Detect which cell encompasses the target text, then output its [x, y] center coordinate. 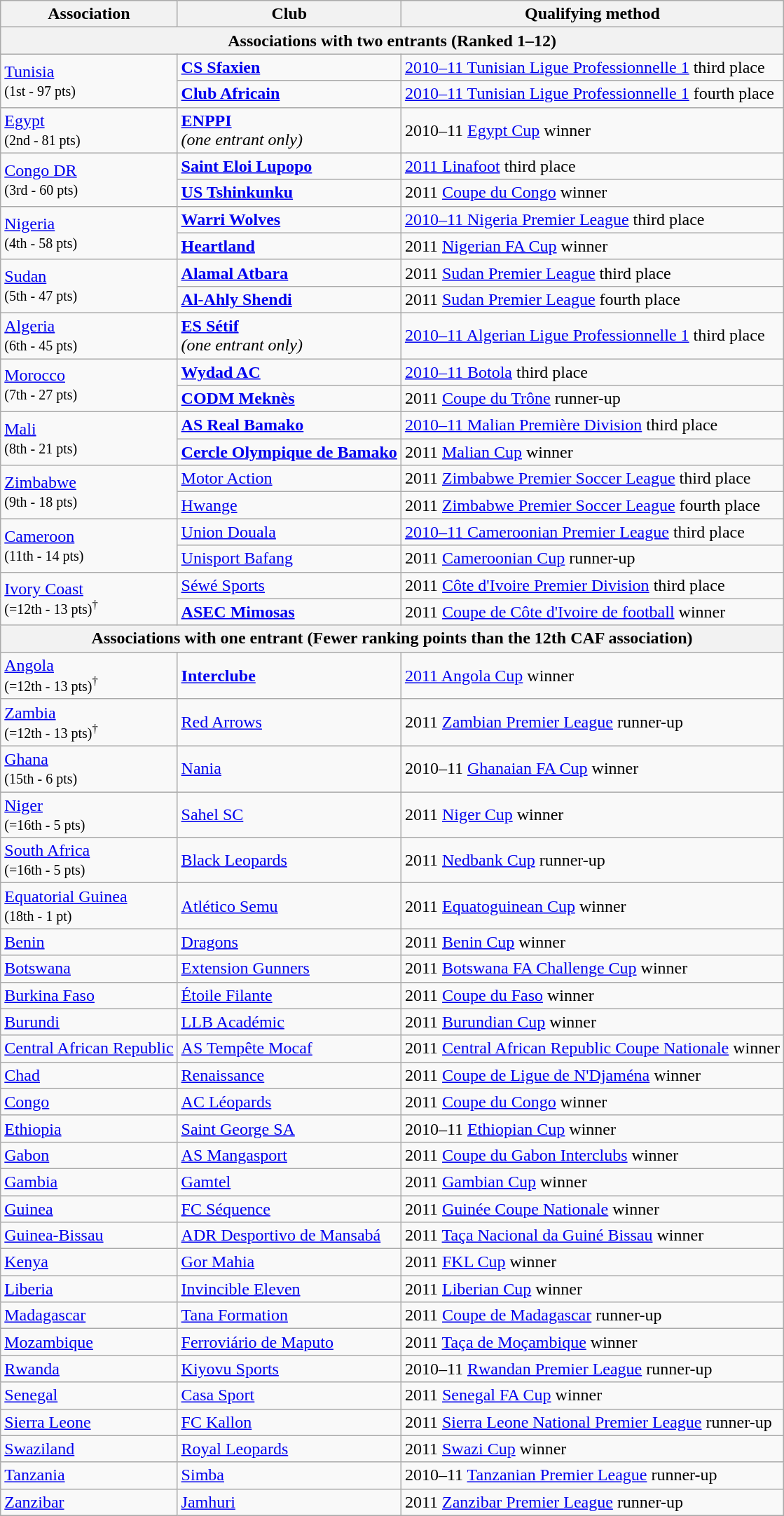
Séwé Sports [289, 585]
2011 Guinée Coupe Nationale winner [592, 1209]
2010–11 Egypt Cup winner [592, 130]
Tana Formation [289, 1316]
Union Douala [289, 532]
Royal Leopards [289, 1449]
Chad [89, 1075]
Rwanda [89, 1369]
Niger(=16th - 5 pts) [89, 814]
Cameroon(11th - 14 pts) [89, 545]
Associations with two entrants (Ranked 1–12) [392, 41]
Burkina Faso [89, 995]
Étoile Filante [289, 995]
Cercle Olympique de Bamako [289, 452]
Congo DR(3rd - 60 pts) [89, 179]
Warri Wolves [289, 219]
Nigeria(4th - 58 pts) [89, 233]
2011 Coupe du Gabon Interclubs winner [592, 1155]
2010–11 Ethiopian Cup winner [592, 1128]
Kiyovu Sports [289, 1369]
2011 Taça de Moçambique winner [592, 1342]
2011 Niger Cup winner [592, 814]
Ferroviário de Maputo [289, 1342]
Club Africain [289, 94]
AS Tempête Mocaf [289, 1049]
2011 Zimbabwe Premier Soccer League third place [592, 479]
2011 Taça Nacional da Guiné Bissau winner [592, 1236]
US Tshinkunku [289, 193]
Gambia [89, 1182]
Atlético Semu [289, 906]
Club [289, 14]
2011 Zanzibar Premier League runner-up [592, 1502]
Hwange [289, 505]
2011 Benin Cup winner [592, 942]
Botswana [89, 969]
2011 Coupe du Trône runner-up [592, 399]
Mozambique [89, 1342]
Alamal Atbara [289, 273]
2010–11 Tunisian Ligue Professionnelle 1 third place [592, 67]
2011 FKL Cup winner [592, 1262]
Angola(=12th - 13 pts)† [89, 676]
Gamtel [289, 1182]
Madagascar [89, 1316]
2011 Gambian Cup winner [592, 1182]
Congo [89, 1102]
2011 Central African Republic Coupe Nationale winner [592, 1049]
ES Sétif(one entrant only) [289, 335]
Al-Ahly Shendi [289, 299]
Swaziland [89, 1449]
LLB Académic [289, 1022]
2010–11 Nigeria Premier League third place [592, 219]
Ivory Coast(=12th - 13 pts)† [89, 599]
Senegal [89, 1395]
ENPPI(one entrant only) [289, 130]
2010–11 Ghanaian FA Cup winner [592, 770]
Sahel SC [289, 814]
CS Sfaxien [289, 67]
Ethiopia [89, 1128]
2011 Côte d'Ivoire Premier Division third place [592, 585]
2011 Sierra Leone National Premier League runner-up [592, 1422]
Jamhuri [289, 1502]
Red Arrows [289, 722]
Algeria(6th - 45 pts) [89, 335]
ASEC Mimosas [289, 612]
2011 Equatoguinean Cup winner [592, 906]
2011 Burundian Cup winner [592, 1022]
Renaissance [289, 1075]
2011 Linafoot third place [592, 166]
Burundi [89, 1022]
Tunisia(1st - 97 pts) [89, 81]
Liberia [89, 1289]
Unisport Bafang [289, 559]
2010–11 Tunisian Ligue Professionnelle 1 fourth place [592, 94]
Invincible Eleven [289, 1289]
Benin [89, 942]
2010–11 Malian Première Division third place [592, 425]
Extension Gunners [289, 969]
Gabon [89, 1155]
FC Kallon [289, 1422]
2011 Sudan Premier League fourth place [592, 299]
Mali(8th - 21 pts) [89, 439]
2011 Coupe de Ligue de N'Djaména winner [592, 1075]
Saint George SA [289, 1128]
Interclube [289, 676]
Tanzania [89, 1475]
2010–11 Tanzanian Premier League runner-up [592, 1475]
Egypt(2nd - 81 pts) [89, 130]
Association [89, 14]
South Africa(=16th - 5 pts) [89, 861]
Equatorial Guinea(18th - 1 pt) [89, 906]
2011 Swazi Cup winner [592, 1449]
2011 Malian Cup winner [592, 452]
Sudan(5th - 47 pts) [89, 286]
2011 Zambian Premier League runner-up [592, 722]
Morocco(7th - 27 pts) [89, 385]
Dragons [289, 942]
AS Real Bamako [289, 425]
Central African Republic [89, 1049]
Nania [289, 770]
Guinea-Bissau [89, 1236]
2011 Coupe du Faso winner [592, 995]
2011 Nigerian FA Cup winner [592, 246]
Zanzibar [89, 1502]
Guinea [89, 1209]
2011 Sudan Premier League third place [592, 273]
Ghana(15th - 6 pts) [89, 770]
Casa Sport [289, 1395]
Sierra Leone [89, 1422]
Wydad AC [289, 372]
2010–11 Cameroonian Premier League third place [592, 532]
2011 Cameroonian Cup runner-up [592, 559]
AC Léopards [289, 1102]
Associations with one entrant (Fewer ranking points than the 12th CAF association) [392, 639]
Simba [289, 1475]
ADR Desportivo de Mansabá [289, 1236]
FC Séquence [289, 1209]
Black Leopards [289, 861]
2011 Coupe de Madagascar runner-up [592, 1316]
2011 Liberian Cup winner [592, 1289]
2010–11 Botola third place [592, 372]
AS Mangasport [289, 1155]
Kenya [89, 1262]
2011 Senegal FA Cup winner [592, 1395]
2011 Angola Cup winner [592, 676]
CODM Meknès [289, 399]
Heartland [289, 246]
Zimbabwe(9th - 18 pts) [89, 492]
Motor Action [289, 479]
Saint Eloi Lupopo [289, 166]
2010–11 Rwandan Premier League runner-up [592, 1369]
2010–11 Algerian Ligue Professionnelle 1 third place [592, 335]
2011 Zimbabwe Premier Soccer League fourth place [592, 505]
Gor Mahia [289, 1262]
2011 Nedbank Cup runner-up [592, 861]
Zambia(=12th - 13 pts)† [89, 722]
2011 Coupe de Côte d'Ivoire de football winner [592, 612]
Qualifying method [592, 14]
2011 Botswana FA Challenge Cup winner [592, 969]
